From the cell containing the given text, extract its center point as (X, Y) coordinate. 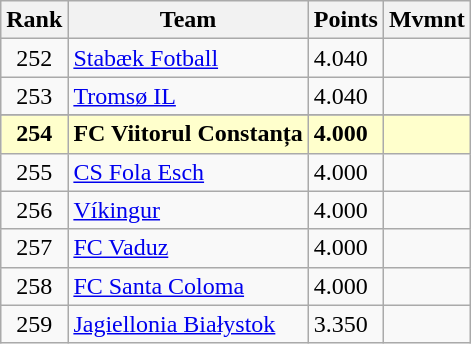
Points (346, 20)
Rank (34, 20)
252 (34, 58)
253 (34, 96)
Jagiellonia Białystok (188, 324)
254 (34, 134)
Mvmnt (426, 20)
FC Vaduz (188, 248)
259 (34, 324)
256 (34, 210)
FC Santa Coloma (188, 286)
Stabæk Fotball (188, 58)
258 (34, 286)
255 (34, 172)
Tromsø IL (188, 96)
3.350 (346, 324)
Team (188, 20)
Víkingur (188, 210)
CS Fola Esch (188, 172)
FC Viitorul Constanța (188, 134)
257 (34, 248)
